Detect which cell encompasses the target text, then output its (X, Y) center coordinate. 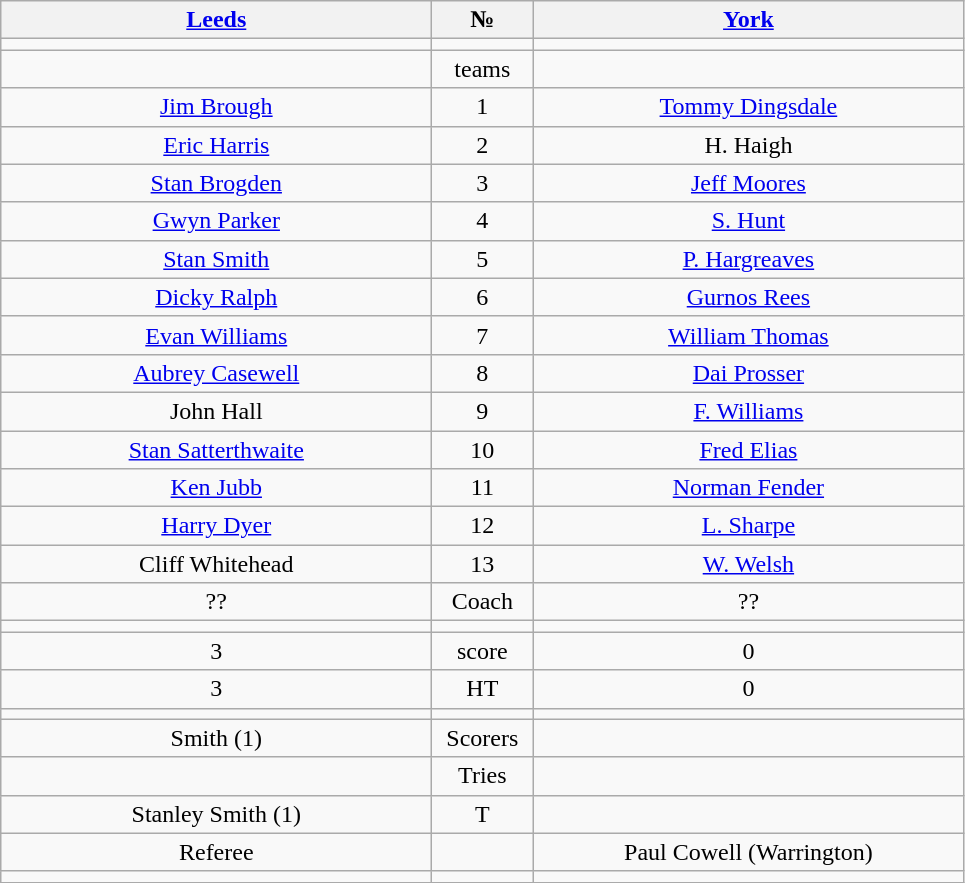
10 (482, 449)
Paul Cowell (Warrington) (748, 852)
№ (482, 20)
2 (482, 145)
HT (482, 689)
11 (482, 488)
Aubrey Casewell (216, 373)
Coach (482, 602)
Stan Brogden (216, 183)
Leeds (216, 20)
score (482, 651)
9 (482, 411)
Cliff Whitehead (216, 564)
Referee (216, 852)
L. Sharpe (748, 526)
Stan Smith (216, 259)
Stanley Smith (1) (216, 814)
W. Welsh (748, 564)
teams (482, 69)
York (748, 20)
Smith (1) (216, 738)
Dicky Ralph (216, 297)
Tries (482, 776)
Jeff Moores (748, 183)
Gwyn Parker (216, 221)
Fred Elias (748, 449)
John Hall (216, 411)
13 (482, 564)
5 (482, 259)
S. Hunt (748, 221)
7 (482, 335)
Dai Prosser (748, 373)
6 (482, 297)
1 (482, 107)
4 (482, 221)
Stan Satterthwaite (216, 449)
F. Williams (748, 411)
8 (482, 373)
T (482, 814)
P. Hargreaves (748, 259)
William Thomas (748, 335)
Scorers (482, 738)
Eric Harris (216, 145)
H. Haigh (748, 145)
Harry Dyer (216, 526)
Evan Williams (216, 335)
Tommy Dingsdale (748, 107)
Jim Brough (216, 107)
Gurnos Rees (748, 297)
Ken Jubb (216, 488)
Norman Fender (748, 488)
12 (482, 526)
